Identify which cell holds the provided text, then report its [x, y] central coordinate. 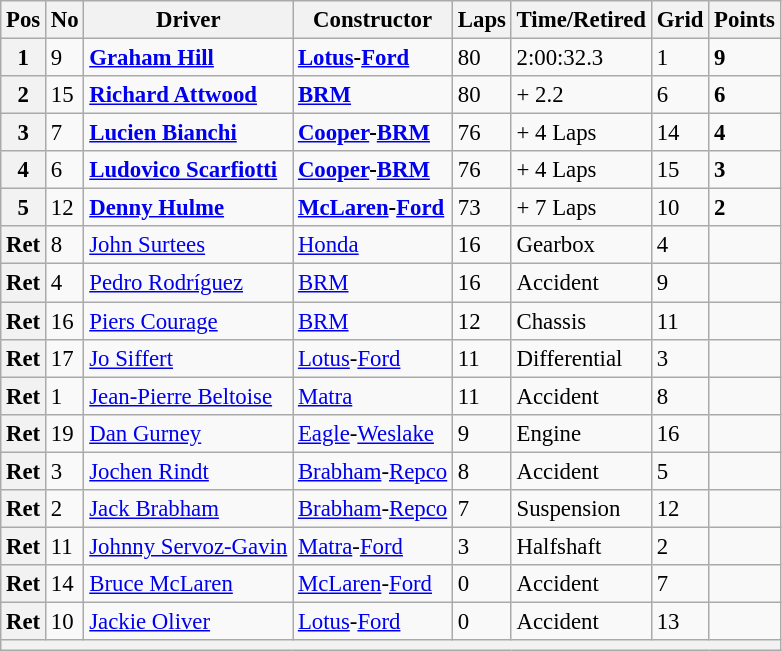
Piers Courage [188, 321]
Engine [581, 433]
Bruce McLaren [188, 584]
Driver [188, 20]
Jack Brabham [188, 509]
Differential [581, 358]
Johnny Servoz-Gavin [188, 546]
Richard Attwood [188, 95]
Honda [373, 245]
Lucien Bianchi [188, 133]
Jochen Rindt [188, 471]
13 [680, 621]
Matra [373, 396]
+ 7 Laps [581, 208]
Constructor [373, 20]
John Surtees [188, 245]
Matra-Ford [373, 546]
17 [65, 358]
No [65, 20]
Denny Hulme [188, 208]
Suspension [581, 509]
19 [65, 433]
Eagle-Weslake [373, 433]
Jean-Pierre Beltoise [188, 396]
Chassis [581, 321]
73 [482, 208]
Jo Siffert [188, 358]
Jackie Oliver [188, 621]
Gearbox [581, 245]
Dan Gurney [188, 433]
Halfshaft [581, 546]
2:00:32.3 [581, 58]
Grid [680, 20]
Graham Hill [188, 58]
Pedro Rodríguez [188, 283]
Laps [482, 20]
Time/Retired [581, 20]
Pos [24, 20]
Ludovico Scarfiotti [188, 170]
+ 2.2 [581, 95]
Points [744, 20]
